Extract the (X, Y) coordinate from the center of the cell holding the provided text.  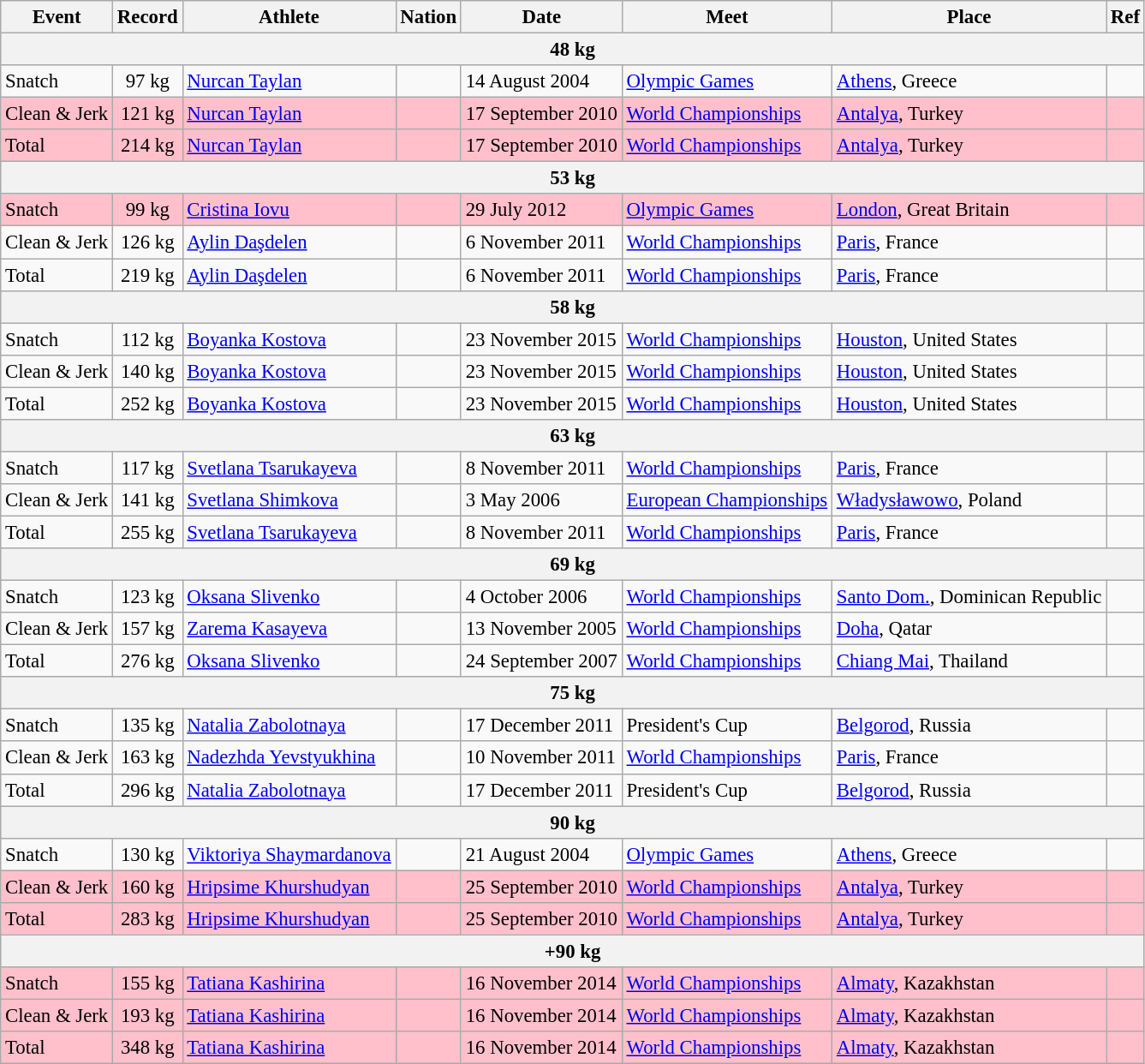
112 kg (147, 339)
163 kg (147, 758)
Santo Dom., Dominican Republic (969, 597)
Record (147, 17)
63 kg (573, 436)
58 kg (573, 307)
283 kg (147, 919)
Nation (428, 17)
14 August 2004 (541, 81)
4 October 2006 (541, 597)
21 August 2004 (541, 854)
117 kg (147, 468)
155 kg (147, 983)
99 kg (147, 210)
Meet (726, 17)
75 kg (573, 693)
European Championships (726, 500)
Place (969, 17)
London, Great Britain (969, 210)
Event (57, 17)
Athlete (289, 17)
53 kg (573, 178)
Viktoriya Shaymardanova (289, 854)
Doha, Qatar (969, 629)
135 kg (147, 726)
130 kg (147, 854)
160 kg (147, 887)
90 kg (573, 822)
Władysławowo, Poland (969, 500)
219 kg (147, 275)
10 November 2011 (541, 758)
Chiang Mai, Thailand (969, 661)
24 September 2007 (541, 661)
Zarema Kasayeva (289, 629)
214 kg (147, 146)
255 kg (147, 532)
3 May 2006 (541, 500)
29 July 2012 (541, 210)
252 kg (147, 403)
Svetlana Shimkova (289, 500)
141 kg (147, 500)
13 November 2005 (541, 629)
348 kg (147, 1048)
97 kg (147, 81)
140 kg (147, 371)
123 kg (147, 597)
Ref (1125, 17)
121 kg (147, 114)
Cristina Iovu (289, 210)
276 kg (147, 661)
126 kg (147, 242)
48 kg (573, 50)
157 kg (147, 629)
Date (541, 17)
193 kg (147, 1015)
69 kg (573, 565)
Nadezhda Yevstyukhina (289, 758)
+90 kg (573, 951)
296 kg (147, 790)
